From the cell containing the given text, extract its center point as (x, y) coordinate. 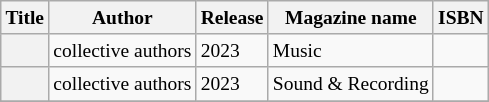
ISBN (460, 18)
Title (25, 18)
Release (232, 18)
Magazine name (350, 18)
Music (350, 50)
Sound & Recording (350, 84)
Author (122, 18)
